Return (x, y) of the center of cell containing provided text 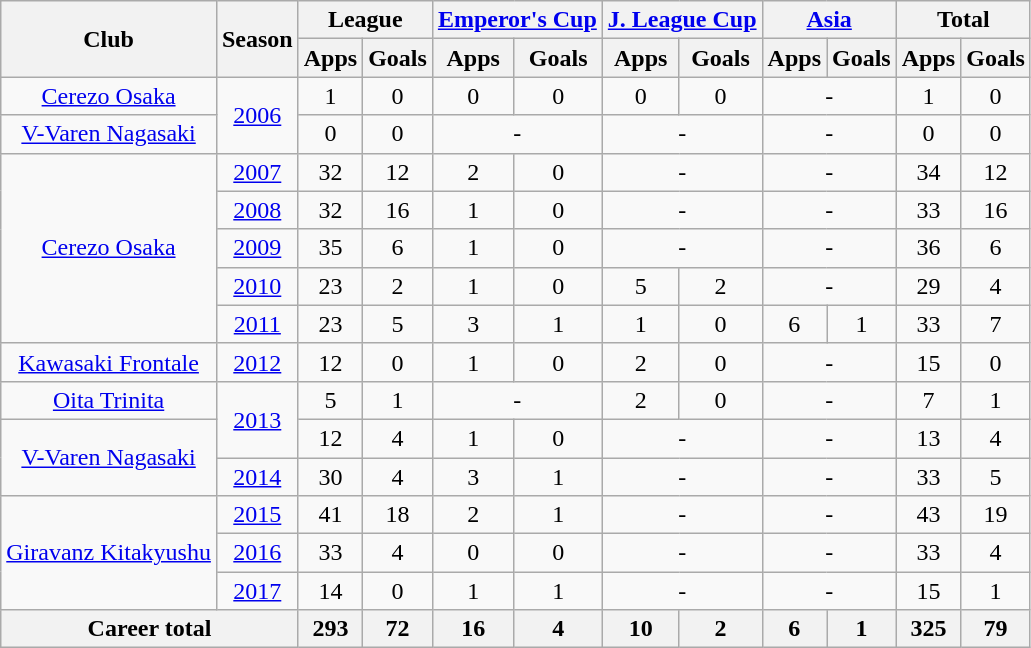
2006 (257, 115)
Season (257, 39)
Oita Trinita (109, 400)
2013 (257, 419)
41 (330, 515)
Career total (150, 629)
Club (109, 39)
J. League Cup (682, 20)
2016 (257, 553)
10 (640, 629)
2008 (257, 210)
35 (330, 248)
2014 (257, 477)
79 (996, 629)
2017 (257, 591)
League (365, 20)
Emperor's Cup (517, 20)
36 (928, 248)
72 (398, 629)
30 (330, 477)
34 (928, 172)
13 (928, 438)
18 (398, 515)
2011 (257, 324)
325 (928, 629)
29 (928, 286)
Kawasaki Frontale (109, 362)
43 (928, 515)
Giravanz Kitakyushu (109, 553)
2015 (257, 515)
Asia (829, 20)
2007 (257, 172)
2010 (257, 286)
293 (330, 629)
19 (996, 515)
14 (330, 591)
Total (963, 20)
2012 (257, 362)
2009 (257, 248)
